Locate the cell with the specified text and output its (X, Y) center coordinate. 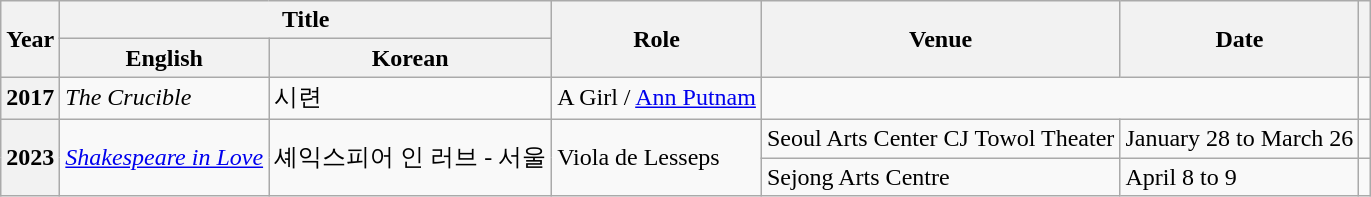
English (164, 58)
시련 (410, 98)
Venue (940, 39)
셰익스피어 인 러브 - 서울 (410, 157)
Korean (410, 58)
Shakespeare in Love (164, 157)
Role (657, 39)
Viola de Lesseps (657, 157)
Year (30, 39)
2023 (30, 157)
A Girl / Ann Putnam (657, 98)
April 8 to 9 (1240, 177)
Date (1240, 39)
Sejong Arts Centre (940, 177)
2017 (30, 98)
January 28 to March 26 (1240, 138)
Seoul Arts Center CJ Towol Theater (940, 138)
The Crucible (164, 98)
Title (306, 20)
